Determine the [X, Y] coordinate at the center of the cell enclosing the given text.  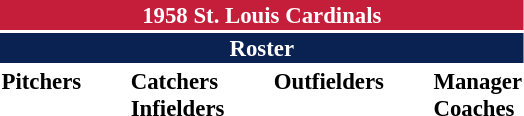
1958 St. Louis Cardinals [262, 15]
Roster [262, 48]
